Identify which cell holds the provided text, then report its [x, y] central coordinate. 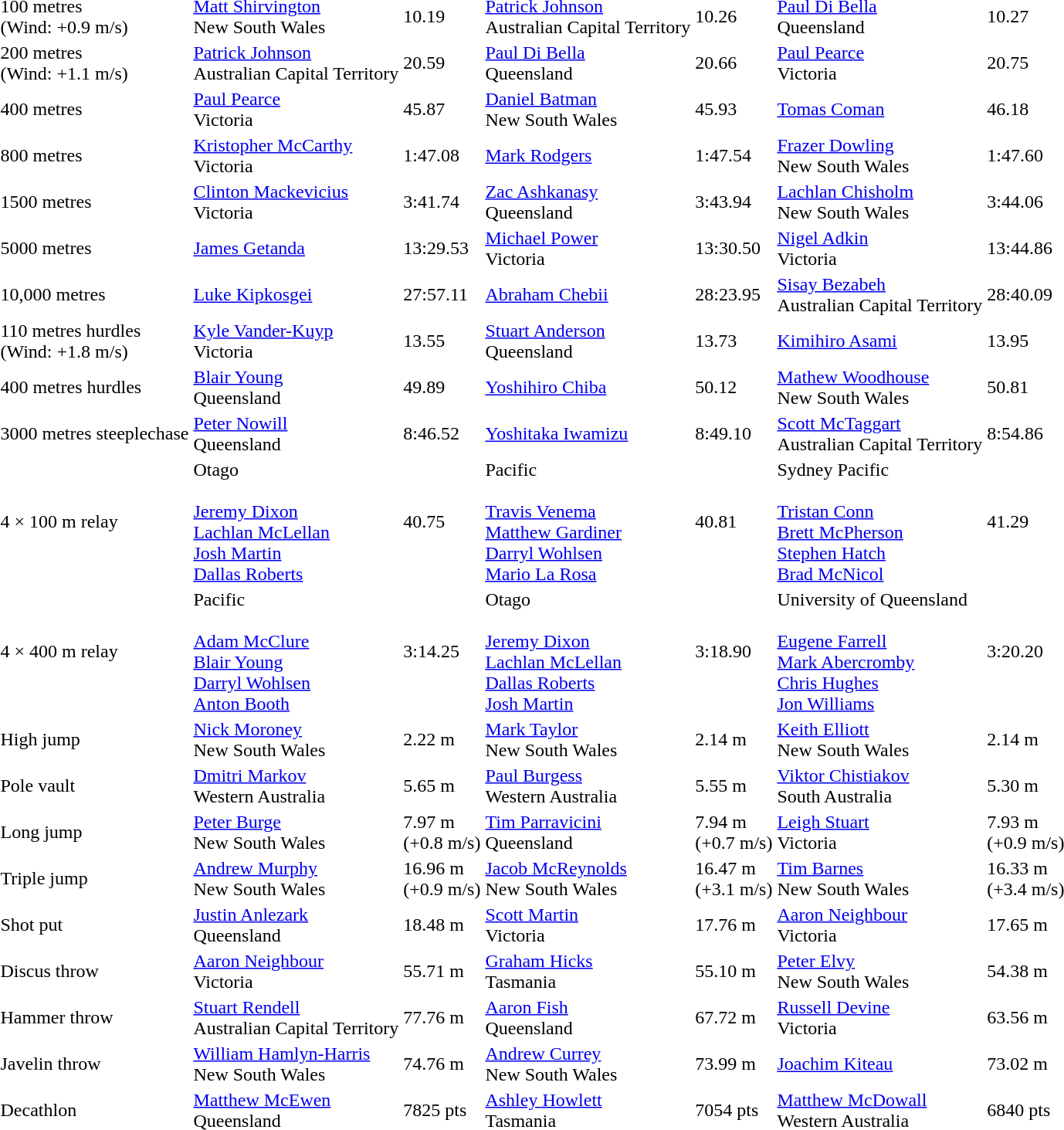
3:41.74 [442, 202]
Clinton MackeviciusVictoria [296, 202]
PacificAdam McClureBlair YoungDarryl WohlsenAnton Booth [296, 652]
45.87 [442, 110]
Zac AshkanasyQueensland [588, 202]
55.10 m [734, 972]
Mathew WoodhouseNew South Wales [880, 388]
3:14.25 [442, 652]
13.73 [734, 341]
Paul Di BellaQueensland [588, 63]
Luke Kipkosgei [296, 295]
William Hamlyn-HarrisNew South Wales [296, 1064]
OtagoJeremy DixonLachlan McLellanDallas RobertsJosh Martin [588, 652]
Lachlan ChisholmNew South Wales [880, 202]
Scott McTaggartAustralian Capital Territory [880, 434]
Graham HicksTasmania [588, 972]
55.71 m [442, 972]
Aaron FishQueensland [588, 1018]
77.76 m [442, 1018]
20.59 [442, 63]
Viktor ChistiakovSouth Australia [880, 786]
Tim ParraviciniQueensland [588, 833]
Kimihiro Asami [880, 341]
Abraham Chebii [588, 295]
Peter NowillQueensland [296, 434]
Patrick JohnsonAustralian Capital Territory [296, 63]
2.22 m [442, 740]
Daniel BatmanNew South Wales [588, 110]
James Getanda [296, 249]
5.55 m [734, 786]
1:47.08 [442, 156]
Peter BurgeNew South Wales [296, 833]
27:57.11 [442, 295]
Keith ElliottNew South Wales [880, 740]
Paul BurgessWestern Australia [588, 786]
5.65 m [442, 786]
Jacob McReynoldsNew South Wales [588, 879]
Nigel AdkinVictoria [880, 249]
50.12 [734, 388]
Dmitri MarkovWestern Australia [296, 786]
8:46.52 [442, 434]
Russell DevineVictoria [880, 1018]
7.97 m (+0.8 m/s) [442, 833]
PacificTravis VenemaMatthew GardinerDarryl WohlsenMario La Rosa [588, 522]
67.72 m [734, 1018]
3:43.94 [734, 202]
Tomas Coman [880, 110]
74.76 m [442, 1064]
73.99 m [734, 1064]
Sisay BezabehAustralian Capital Territory [880, 295]
Andrew CurreyNew South Wales [588, 1064]
Kyle Vander-KuypVictoria [296, 341]
8:49.10 [734, 434]
Kristopher McCarthyVictoria [296, 156]
Justin AnlezarkQueensland [296, 925]
Stuart RendellAustralian Capital Territory [296, 1018]
Andrew MurphyNew South Wales [296, 879]
16.96 m (+0.9 m/s) [442, 879]
Michael PowerVictoria [588, 249]
17.76 m [734, 925]
Tim BarnesNew South Wales [880, 879]
49.89 [442, 388]
28:23.95 [734, 295]
Nick MoroneyNew South Wales [296, 740]
16.47 m (+3.1 m/s) [734, 879]
Scott MartinVictoria [588, 925]
13.55 [442, 341]
18.48 m [442, 925]
University of QueenslandEugene FarrellMark AbercrombyChris HughesJon Williams [880, 652]
3:18.90 [734, 652]
Joachim Kiteau [880, 1064]
13:30.50 [734, 249]
Mark Rodgers [588, 156]
45.93 [734, 110]
20.66 [734, 63]
Stuart AndersonQueensland [588, 341]
1:47.54 [734, 156]
Peter ElvyNew South Wales [880, 972]
7.94 m (+0.7 m/s) [734, 833]
Yoshitaka Iwamizu [588, 434]
40.81 [734, 522]
Yoshihiro Chiba [588, 388]
Frazer DowlingNew South Wales [880, 156]
Leigh StuartVictoria [880, 833]
40.75 [442, 522]
2.14 m [734, 740]
Mark TaylorNew South Wales [588, 740]
Blair YoungQueensland [296, 388]
13:29.53 [442, 249]
OtagoJeremy DixonLachlan McLellanJosh MartinDallas Roberts [296, 522]
Sydney PacificTristan ConnBrett McPhersonStephen HatchBrad McNicol [880, 522]
